Output the (X, Y) coordinate of the center of the cell containing the given text.  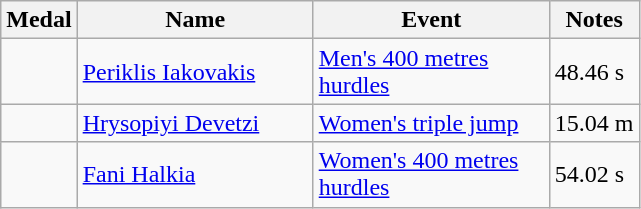
Medal (39, 20)
48.46 s (594, 72)
15.04 m (594, 123)
Men's 400 metres hurdles (431, 72)
Name (195, 20)
Event (431, 20)
Notes (594, 20)
Periklis Iakovakis (195, 72)
Hrysopiyi Devetzi (195, 123)
Fani Halkia (195, 174)
54.02 s (594, 174)
Women's triple jump (431, 123)
Women's 400 metres hurdles (431, 174)
